Determine the (x, y) coordinate at the center of the cell enclosing the given text.  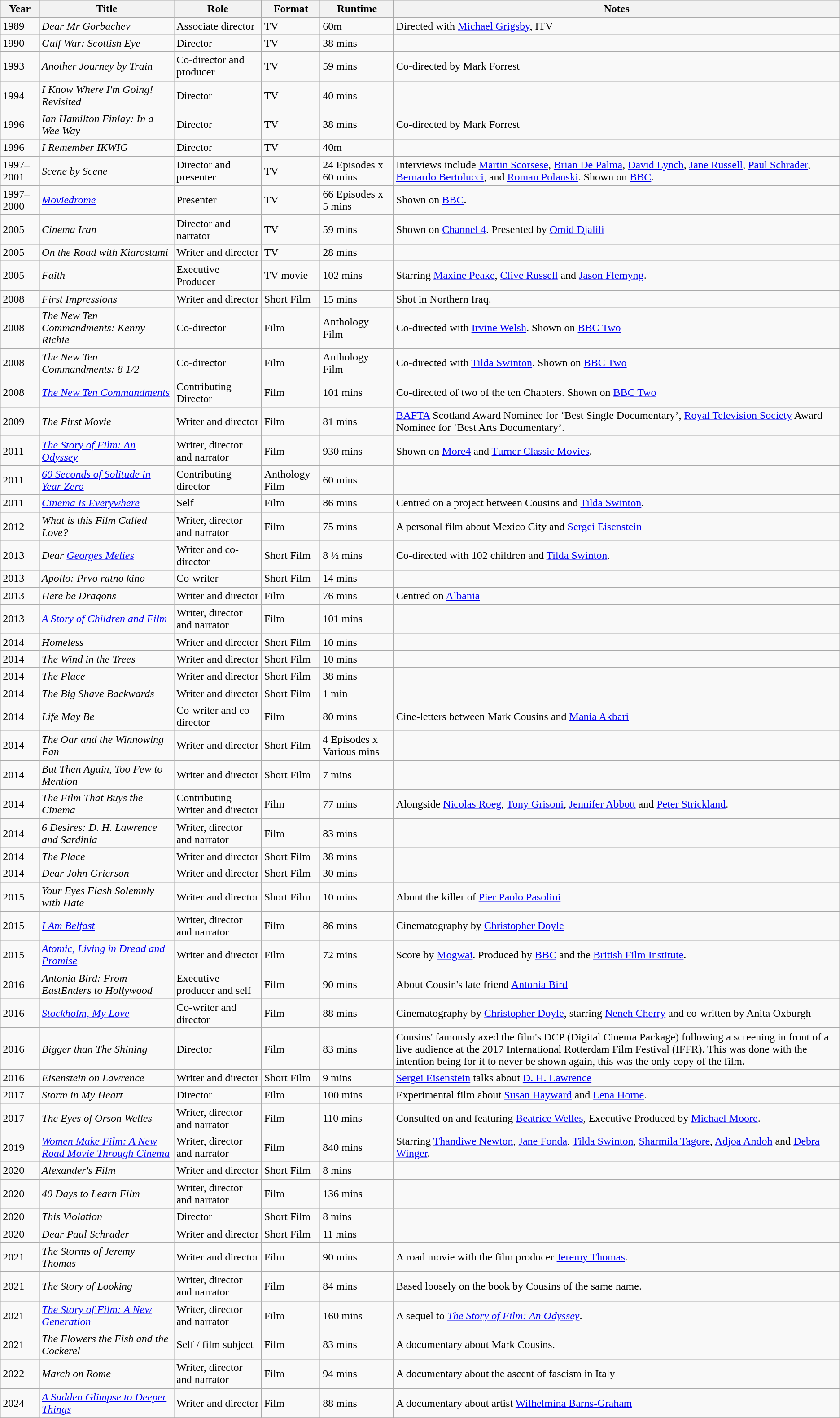
Year (20, 9)
Shown on Channel 4. Presented by Omid Djalili (617, 229)
Bigger than The Shining (107, 1049)
Director and narrator (218, 229)
14 mins (357, 579)
Life May Be (107, 716)
Runtime (357, 9)
2019 (20, 1147)
Directed with Michael Grigsby, ITV (617, 26)
Director and presenter (218, 171)
A documentary about Mark Cousins. (617, 1345)
100 mins (357, 1095)
But Then Again, Too Few to Mention (107, 775)
40m (357, 148)
Antonia Bird: From EastEnders to Hollywood (107, 984)
Centred on a project between Cousins and Tilda Swinton. (617, 503)
Self / film subject (218, 1345)
Executive producer and self (218, 984)
30 mins (357, 874)
Executive Producer (218, 276)
Cinematography by Christopher Doyle, starring Neneh Cherry and co-written by Anita Oxburgh (617, 1014)
Atomic, Living in Dread and Promise (107, 955)
Co-writer (218, 579)
The Flowers the Fish and the Cockerel (107, 1345)
Co-director and producer (218, 66)
6 Desires: D. H. Lawrence and Sardinia (107, 833)
The Story of Looking (107, 1286)
Title (107, 9)
Alongside Nicolas Roeg, Tony Grisoni, Jennifer Abbott and Peter Strickland. (617, 804)
Faith (107, 276)
Scene by Scene (107, 171)
7 mins (357, 775)
Co-directed with 102 children and Tilda Swinton. (617, 556)
110 mins (357, 1118)
The New Ten Commandments (107, 392)
Cinematography by Christopher Doyle (617, 926)
About the killer of Pier Paolo Pasolini (617, 897)
Cinema Iran (107, 229)
The Film That Buys the Cinema (107, 804)
Your Eyes Flash Solemnly with Hate (107, 897)
Dear Georges Melies (107, 556)
66 Episodes x 5 mins (357, 200)
Starring Maxine Peake, Clive Russell and Jason Flemyng. (617, 276)
2012 (20, 526)
Role (218, 9)
9 mins (357, 1078)
Co-directed of two of the ten Chapters. Shown on BBC Two (617, 392)
On the Road with Kiarostami (107, 252)
60 mins (357, 480)
The Oar and the Winnowing Fan (107, 746)
1990 (20, 43)
80 mins (357, 716)
77 mins (357, 804)
Co-directed with Irvine Welsh. Shown on BBC Two (617, 328)
I Remember IKWIG (107, 148)
1994 (20, 95)
A road movie with the film producer Jeremy Thomas. (617, 1257)
I Am Belfast (107, 926)
840 mins (357, 1147)
What is this Film Called Love? (107, 526)
Moviedrome (107, 200)
Contributing Director (218, 392)
The Eyes of Orson Welles (107, 1118)
The Story of Film: An Odyssey (107, 451)
Self (218, 503)
1989 (20, 26)
This Violation (107, 1217)
A documentary about artist Wilhelmina Barns-Graham (617, 1403)
TV movie (291, 276)
2022 (20, 1374)
Contributing Writer and director (218, 804)
Centred on Albania (617, 596)
Co-directed with Tilda Swinton. Shown on BBC Two (617, 364)
1997–2001 (20, 171)
Consulted on and featuring Beatrice Welles, Executive Produced by Michael Moore. (617, 1118)
Homeless (107, 642)
I Know Where I'm Going! Revisited (107, 95)
24 Episodes x 60 mins (357, 171)
60 Seconds of Solitude in Year Zero (107, 480)
Interviews include Martin Scorsese, Brian De Palma, David Lynch, Jane Russell, Paul Schrader, Bernardo Bertolucci, and Roman Polanski. Shown on BBC. (617, 171)
15 mins (357, 299)
81 mins (357, 422)
76 mins (357, 596)
Cinema Is Everywhere (107, 503)
40 mins (357, 95)
The Big Shave Backwards (107, 694)
Based loosely on the book by Cousins of the same name. (617, 1286)
Contributing director (218, 480)
Apollo: Prvo ratno kino (107, 579)
1 min (357, 694)
84 mins (357, 1286)
The Story of Film: A New Generation (107, 1315)
Storm in My Heart (107, 1095)
8 ½ mins (357, 556)
Sergei Eisenstein talks about D. H. Lawrence (617, 1078)
Another Journey by Train (107, 66)
Stockholm, My Love (107, 1014)
Dear John Grierson (107, 874)
Writer and co-director (218, 556)
A Sudden Glimpse to Deeper Things (107, 1403)
94 mins (357, 1374)
60m (357, 26)
Ian Hamilton Finlay: In a Wee Way (107, 125)
A documentary about the ascent of fascism in Italy (617, 1374)
The New Ten Commandments: 8 1/2 (107, 364)
72 mins (357, 955)
102 mins (357, 276)
2009 (20, 422)
160 mins (357, 1315)
1997–2000 (20, 200)
The New Ten Commandments: Kenny Richie (107, 328)
A Story of Children and Film (107, 619)
Shown on More4 and Turner Classic Movies. (617, 451)
Presenter (218, 200)
Experimental film about Susan Hayward and Lena Horne. (617, 1095)
11 mins (357, 1234)
930 mins (357, 451)
The Wind in the Trees (107, 659)
136 mins (357, 1194)
Eisenstein on Lawrence (107, 1078)
A personal film about Mexico City and Sergei Eisenstein (617, 526)
75 mins (357, 526)
Cine-letters between Mark Cousins and Mania Akbari (617, 716)
Score by Mogwai. Produced by BBC and the British Film Institute. (617, 955)
Women Make Film: A New Road Movie Through Cinema (107, 1147)
Dear Mr Gorbachev (107, 26)
BAFTA Scotland Award Nominee for ‘Best Single Documentary’, Royal Television Society Award Nominee for ‘Best Arts Documentary’. (617, 422)
Here be Dragons (107, 596)
Gulf War: Scottish Eye (107, 43)
Format (291, 9)
28 mins (357, 252)
Dear Paul Schrader (107, 1234)
Starring Thandiwe Newton, Jane Fonda, Tilda Swinton, Sharmila Tagore, Adjoa Andoh and Debra Winger. (617, 1147)
The First Movie (107, 422)
2024 (20, 1403)
Notes (617, 9)
1993 (20, 66)
Shown on BBC. (617, 200)
Alexander's Film (107, 1171)
A sequel to The Story of Film: An Odyssey. (617, 1315)
Associate director (218, 26)
Shot in Northern Iraq. (617, 299)
Co-writer and co-director (218, 716)
About Cousin's late friend Antonia Bird (617, 984)
Co-writer and director (218, 1014)
40 Days to Learn Film (107, 1194)
First Impressions (107, 299)
March on Rome (107, 1374)
4 Episodes x Various mins (357, 746)
The Storms of Jeremy Thomas (107, 1257)
